Scan for the cell matching the given text and deliver its [X, Y] coordinate at center. 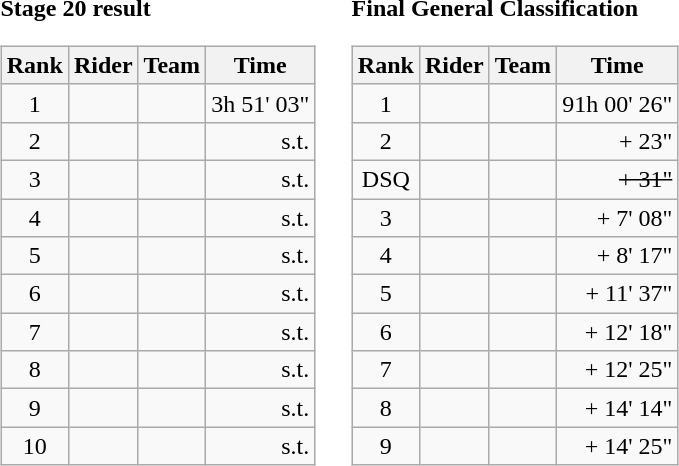
+ 12' 25" [618, 370]
+ 11' 37" [618, 294]
10 [34, 446]
+ 31" [618, 179]
91h 00' 26" [618, 103]
+ 12' 18" [618, 332]
+ 14' 14" [618, 408]
+ 7' 08" [618, 217]
DSQ [386, 179]
+ 14' 25" [618, 446]
+ 23" [618, 141]
+ 8' 17" [618, 256]
3h 51' 03" [260, 103]
